Provide the (X, Y) coordinate of the cell's center where the given text is located.  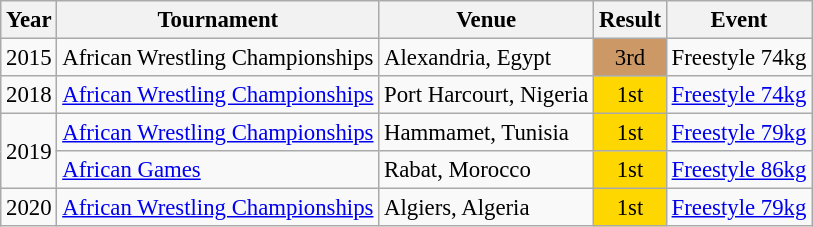
3rd (630, 58)
Year (29, 20)
2015 (29, 58)
Result (630, 20)
Alexandria, Egypt (486, 58)
African Games (218, 170)
Venue (486, 20)
2020 (29, 208)
Algiers, Algeria (486, 208)
Port Harcourt, Nigeria (486, 95)
Rabat, Morocco (486, 170)
Tournament (218, 20)
2019 (29, 152)
Event (738, 20)
Hammamet, Tunisia (486, 133)
2018 (29, 95)
Freestyle 86kg (738, 170)
